Identify which cell holds the provided text, then report its (X, Y) central coordinate. 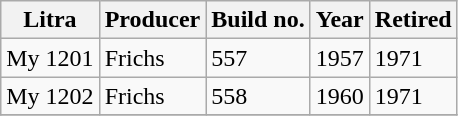
1960 (340, 96)
557 (258, 58)
Litra (50, 20)
Year (340, 20)
Build no. (258, 20)
1957 (340, 58)
Retired (413, 20)
Producer (152, 20)
My 1202 (50, 96)
558 (258, 96)
My 1201 (50, 58)
